Locate the cell with the specified text and output its (x, y) center coordinate. 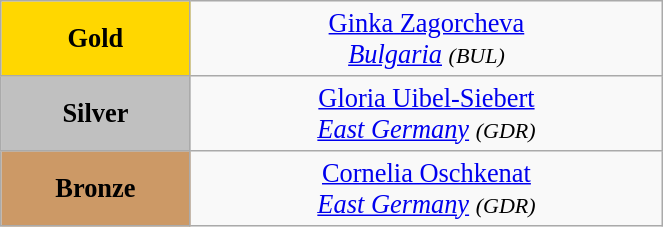
Gloria Uibel-SiebertEast Germany (GDR) (426, 112)
Silver (96, 112)
Bronze (96, 188)
Gold (96, 38)
Cornelia OschkenatEast Germany (GDR) (426, 188)
Ginka ZagorchevaBulgaria (BUL) (426, 38)
